Capture the cell that displays the provided text and extract its [X, Y] central coordinate. 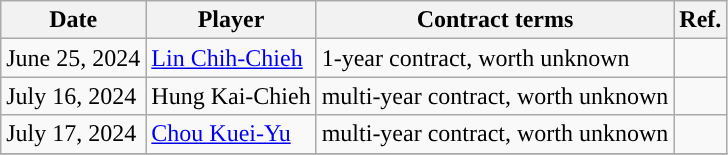
Player [231, 20]
July 16, 2024 [74, 96]
Hung Kai-Chieh [231, 96]
Date [74, 20]
Chou Kuei-Yu [231, 134]
Ref. [700, 20]
June 25, 2024 [74, 58]
Lin Chih-Chieh [231, 58]
Contract terms [495, 20]
1-year contract, worth unknown [495, 58]
July 17, 2024 [74, 134]
